Scan for the cell matching the given text and deliver its [x, y] coordinate at center. 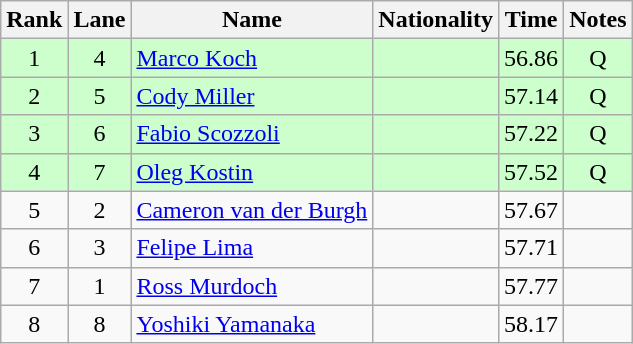
Ross Murdoch [252, 286]
Cameron van der Burgh [252, 210]
Time [532, 20]
57.71 [532, 248]
Oleg Kostin [252, 172]
Cody Miller [252, 96]
Name [252, 20]
57.67 [532, 210]
Marco Koch [252, 58]
56.86 [532, 58]
57.52 [532, 172]
Notes [598, 20]
57.14 [532, 96]
57.77 [532, 286]
Rank [34, 20]
57.22 [532, 134]
58.17 [532, 324]
Fabio Scozzoli [252, 134]
Lane [100, 20]
Nationality [436, 20]
Yoshiki Yamanaka [252, 324]
Felipe Lima [252, 248]
